Pinpoint the cell where the given text exists, returning its [X, Y] midpoint coordinate. 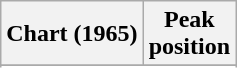
Chart (1965) [72, 34]
Peak position [189, 34]
